Find where the given text appears and provide that cell's center as [x, y] coordinate. 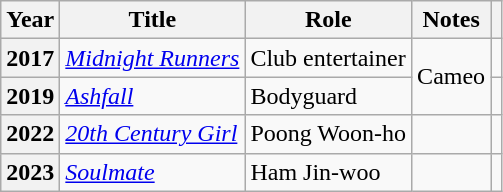
Club entertainer [328, 58]
2017 [30, 58]
20th Century Girl [152, 134]
Midnight Runners [152, 58]
Role [328, 20]
2019 [30, 96]
Bodyguard [328, 96]
2023 [30, 172]
Ham Jin-woo [328, 172]
Ashfall [152, 96]
Notes [452, 20]
Soulmate [152, 172]
Title [152, 20]
Poong Woon-ho [328, 134]
Year [30, 20]
2022 [30, 134]
Cameo [452, 77]
